From the cell containing the given text, extract its center point as (X, Y) coordinate. 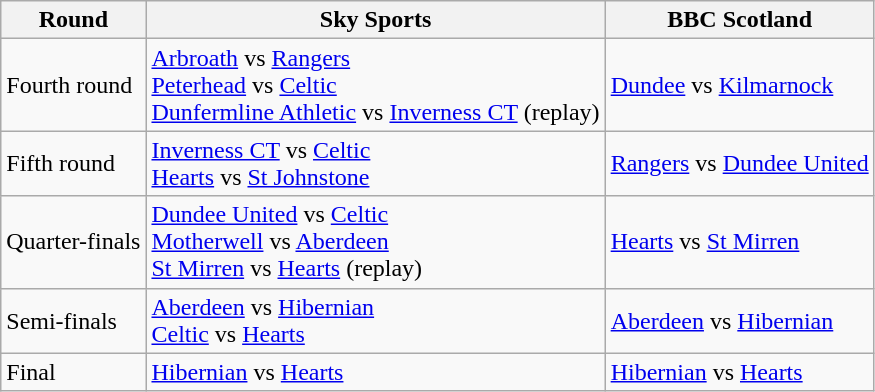
Quarter-finals (74, 242)
Round (74, 20)
Sky Sports (376, 20)
BBC Scotland (740, 20)
Rangers vs Dundee United (740, 164)
Dundee United vs Celtic Motherwell vs Aberdeen St Mirren vs Hearts (replay) (376, 242)
Fourth round (74, 85)
Aberdeen vs HibernianCeltic vs Hearts (376, 320)
Final (74, 372)
Arbroath vs RangersPeterhead vs CelticDunfermline Athletic vs Inverness CT (replay) (376, 85)
Semi-finals (74, 320)
Dundee vs Kilmarnock (740, 85)
Fifth round (74, 164)
Inverness CT vs CelticHearts vs St Johnstone (376, 164)
Hearts vs St Mirren (740, 242)
Aberdeen vs Hibernian (740, 320)
